From the cell containing the given text, extract its center point as [x, y] coordinate. 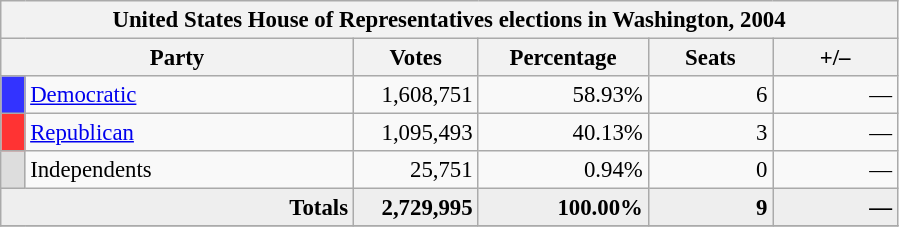
40.13% [563, 133]
9 [710, 208]
6 [710, 95]
Republican [189, 133]
1,608,751 [416, 95]
25,751 [416, 170]
United States House of Representatives elections in Washington, 2004 [450, 20]
Votes [416, 58]
100.00% [563, 208]
Democratic [189, 95]
0 [710, 170]
3 [710, 133]
Percentage [563, 58]
Party [178, 58]
Seats [710, 58]
0.94% [563, 170]
58.93% [563, 95]
+/– [836, 58]
2,729,995 [416, 208]
Totals [178, 208]
1,095,493 [416, 133]
Independents [189, 170]
